Detect which cell encompasses the target text, then output its [X, Y] center coordinate. 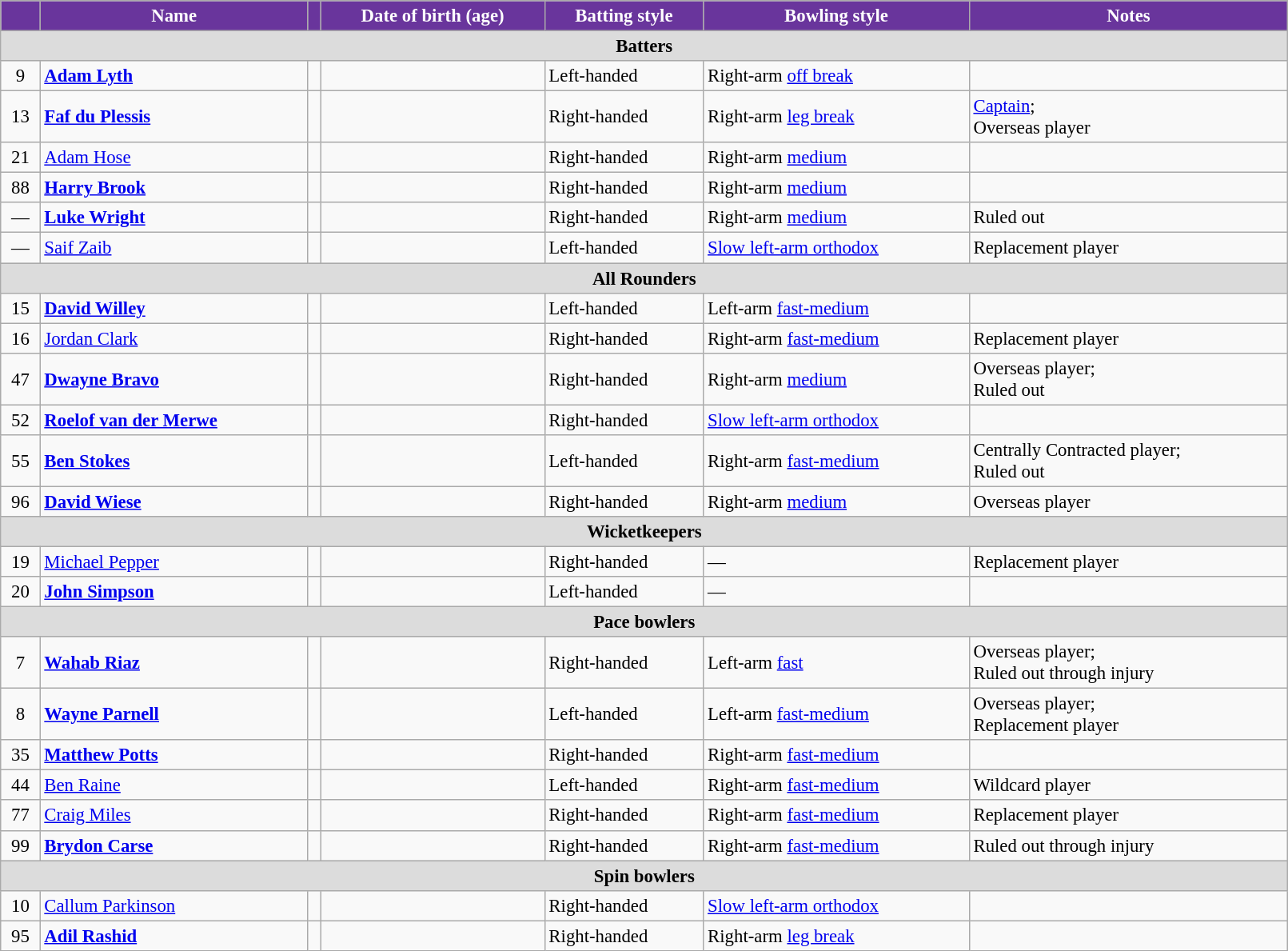
Roelof van der Merwe [174, 420]
All Rounders [644, 278]
Luke Wright [174, 218]
95 [21, 936]
Wildcard player [1129, 785]
Ruled out through injury [1129, 845]
Callum Parkinson [174, 905]
52 [21, 420]
Jordan Clark [174, 338]
Batters [644, 46]
Dwayne Bravo [174, 379]
David Willey [174, 308]
47 [21, 379]
Ben Stokes [174, 461]
77 [21, 816]
Harry Brook [174, 188]
Date of birth (age) [433, 16]
99 [21, 845]
Overseas player; Ruled out [1129, 379]
Overseas player [1129, 501]
55 [21, 461]
Adam Lyth [174, 76]
Wicketkeepers [644, 532]
8 [21, 715]
Matthew Potts [174, 755]
15 [21, 308]
Adam Hose [174, 158]
7 [21, 662]
John Simpson [174, 592]
Overseas player; Ruled out through injury [1129, 662]
David Wiese [174, 501]
Faf du Plessis [174, 117]
Ruled out [1129, 218]
Ben Raine [174, 785]
Brydon Carse [174, 845]
Craig Miles [174, 816]
44 [21, 785]
Notes [1129, 16]
16 [21, 338]
10 [21, 905]
Captain; Overseas player [1129, 117]
96 [21, 501]
Wayne Parnell [174, 715]
Bowling style [836, 16]
Centrally Contracted player; Ruled out [1129, 461]
Wahab Riaz [174, 662]
Saif Zaib [174, 248]
19 [21, 561]
Spin bowlers [644, 876]
20 [21, 592]
88 [21, 188]
Pace bowlers [644, 622]
9 [21, 76]
21 [21, 158]
Michael Pepper [174, 561]
Overseas player; Replacement player [1129, 715]
Right-arm off break [836, 76]
13 [21, 117]
35 [21, 755]
Name [174, 16]
Left-arm fast [836, 662]
Adil Rashid [174, 936]
Batting style [624, 16]
